Extract the (x, y) coordinate from the center of the cell holding the provided text.  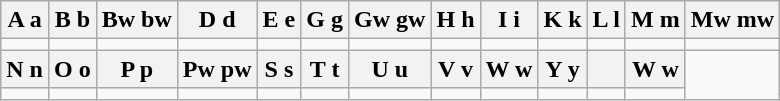
Mw mw (732, 20)
Pw pw (217, 69)
G g (325, 20)
Y y (562, 69)
E e (279, 20)
I i (509, 20)
O o (72, 69)
Bw bw (136, 20)
S s (279, 69)
L l (606, 20)
B b (72, 20)
A a (25, 20)
D d (217, 20)
P p (136, 69)
H h (456, 20)
K k (562, 20)
T t (325, 69)
N n (25, 69)
M m (655, 20)
U u (390, 69)
V v (456, 69)
Gw gw (390, 20)
